Scan for the cell matching the given text and deliver its (X, Y) coordinate at center. 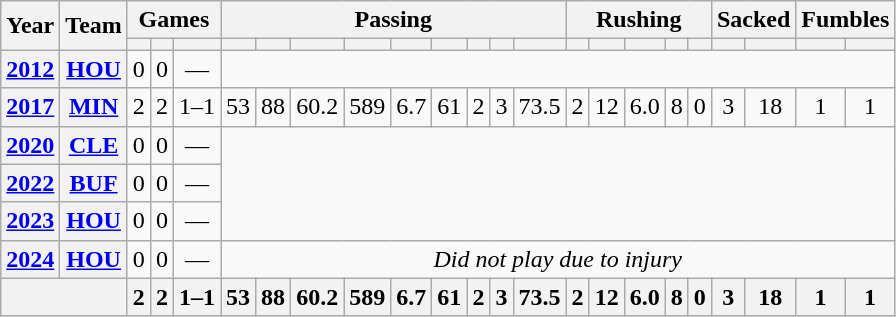
2022 (30, 183)
Passing (394, 20)
2024 (30, 259)
2017 (30, 107)
BUF (94, 183)
Team (94, 26)
2020 (30, 145)
Sacked (753, 20)
MIN (94, 107)
2023 (30, 221)
Games (174, 20)
Year (30, 26)
Rushing (638, 20)
CLE (94, 145)
2012 (30, 69)
Fumbles (846, 20)
Did not play due to injury (558, 259)
